Pinpoint the cell where the given text exists, returning its (x, y) midpoint coordinate. 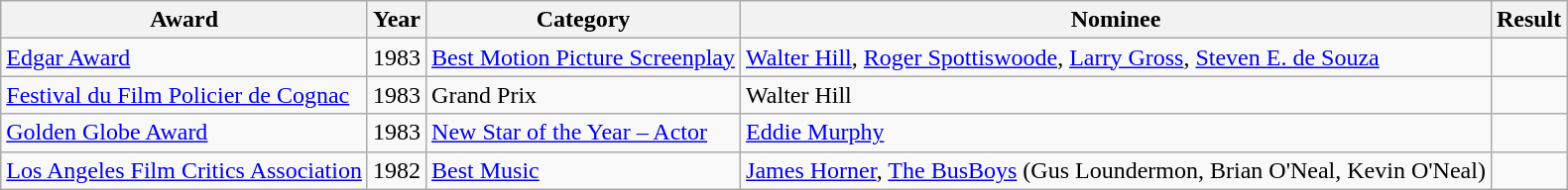
Golden Globe Award (184, 133)
Category (583, 20)
New Star of the Year – Actor (583, 133)
Year (397, 20)
James Horner, The BusBoys (Gus Loundermon, Brian O'Neal, Kevin O'Neal) (1117, 170)
Festival du Film Policier de Cognac (184, 95)
Grand Prix (583, 95)
Best Motion Picture Screenplay (583, 57)
Walter Hill, Roger Spottiswoode, Larry Gross, Steven E. de Souza (1117, 57)
Edgar Award (184, 57)
Award (184, 20)
Best Music (583, 170)
Los Angeles Film Critics Association (184, 170)
Walter Hill (1117, 95)
Eddie Murphy (1117, 133)
Nominee (1117, 20)
Result (1528, 20)
1982 (397, 170)
